Search for the cell housing the specified text and yield its [x, y] center coordinate. 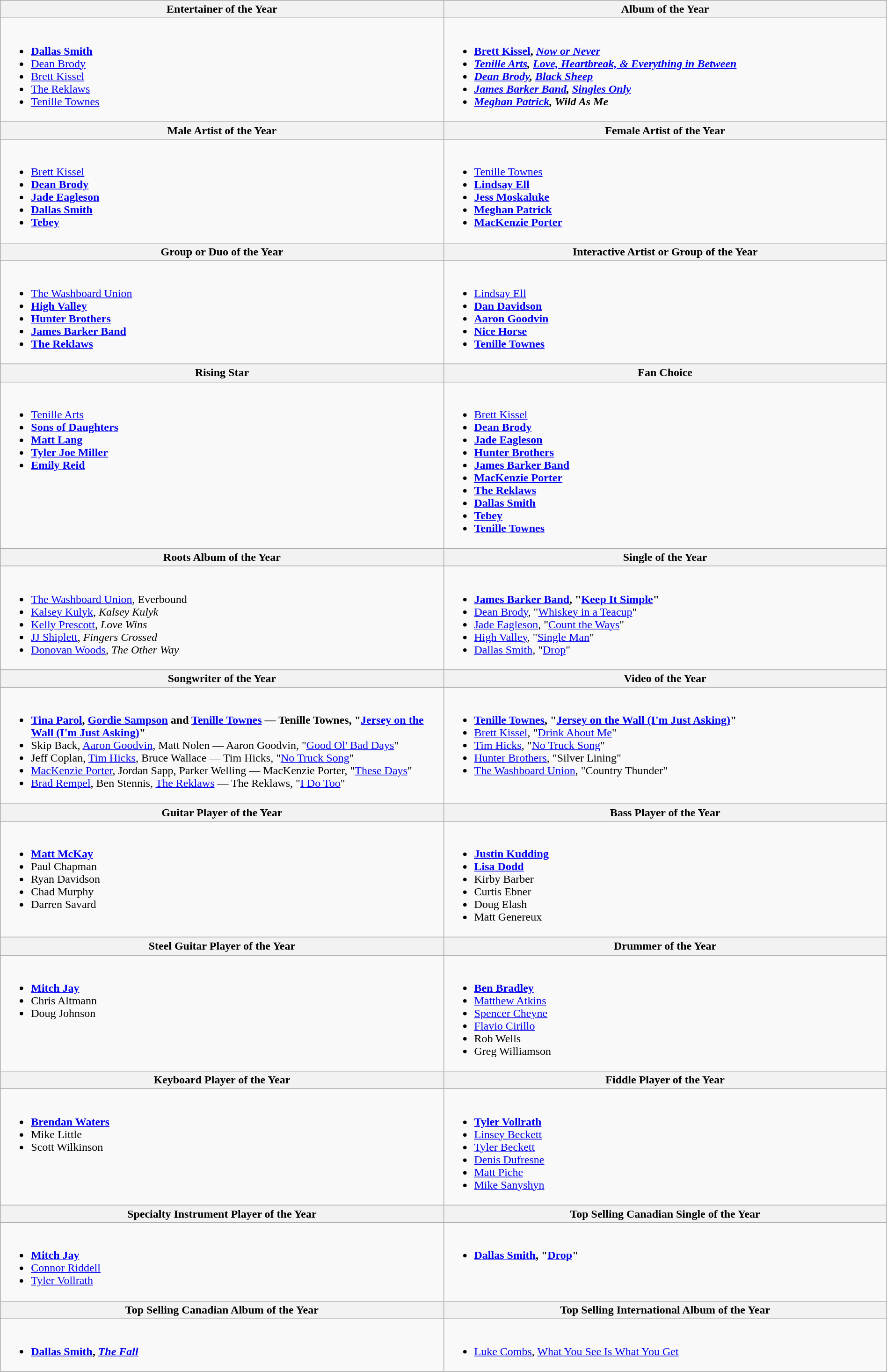
Specialty Instrument Player of the Year [222, 1214]
James Barker Band, "Keep It Simple"Dean Brody, "Whiskey in a Teacup"Jade Eagleson, "Count the Ways"High Valley, "Single Man"Dallas Smith, "Drop" [665, 617]
Steel Guitar Player of the Year [222, 946]
Roots Album of the Year [222, 557]
Rising Star [222, 373]
Interactive Artist or Group of the Year [665, 252]
Group or Duo of the Year [222, 252]
Mitch JayChris AltmannDoug Johnson [222, 1013]
Guitar Player of the Year [222, 813]
Male Artist of the Year [222, 131]
Luke Combs, What You See Is What You Get [665, 1345]
Tenille TownesLindsay EllJess MoskalukeMeghan PatrickMacKenzie Porter [665, 191]
Top Selling Canadian Album of the Year [222, 1310]
Bass Player of the Year [665, 813]
Dallas SmithDean BrodyBrett KisselThe ReklawsTenille Townes [222, 70]
Female Artist of the Year [665, 131]
Fiddle Player of the Year [665, 1080]
Top Selling Canadian Single of the Year [665, 1214]
Tenille ArtsSons of DaughtersMatt LangTyler Joe MillerEmily Reid [222, 465]
Keyboard Player of the Year [222, 1080]
Album of the Year [665, 9]
Drummer of the Year [665, 946]
Brendan WatersMike LittleScott Wilkinson [222, 1147]
Single of the Year [665, 557]
Video of the Year [665, 678]
Fan Choice [665, 373]
Top Selling International Album of the Year [665, 1310]
Matt McKayPaul ChapmanRyan DavidsonChad MurphyDarren Savard [222, 879]
Brett KisselDean BrodyJade EaglesonDallas SmithTebey [222, 191]
Entertainer of the Year [222, 9]
Dallas Smith, "Drop" [665, 1262]
Ben BradleyMatthew AtkinsSpencer CheyneFlavio CirilloRob WellsGreg Williamson [665, 1013]
Songwriter of the Year [222, 678]
Lindsay EllDan DavidsonAaron GoodvinNice HorseTenille Townes [665, 312]
Mitch JayConnor RiddellTyler Vollrath [222, 1262]
Tyler VollrathLinsey BeckettTyler BeckettDenis DufresneMatt PicheMike Sanyshyn [665, 1147]
Justin Kudding Lisa DoddKirby BarberCurtis EbnerDoug ElashMatt Genereux [665, 879]
Dallas Smith, The Fall [222, 1345]
The Washboard Union, EverboundKalsey Kulyk, Kalsey KulykKelly Prescott, Love WinsJJ Shiplett, Fingers CrossedDonovan Woods, The Other Way [222, 617]
The Washboard UnionHigh ValleyHunter BrothersJames Barker BandThe Reklaws [222, 312]
Brett KisselDean BrodyJade EaglesonHunter BrothersJames Barker BandMacKenzie PorterThe ReklawsDallas SmithTebeyTenille Townes [665, 465]
